Return (x, y) of the center of cell containing provided text 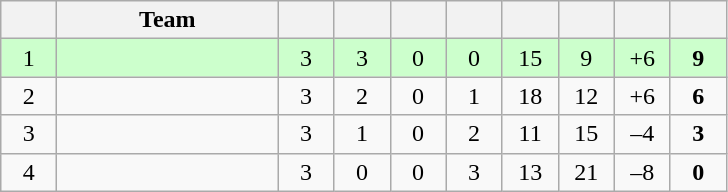
–8 (642, 172)
Team (168, 20)
12 (586, 96)
4 (29, 172)
21 (586, 172)
11 (530, 134)
18 (530, 96)
13 (530, 172)
–4 (642, 134)
6 (698, 96)
